Extract the (X, Y) coordinate from the center of the cell holding the provided text.  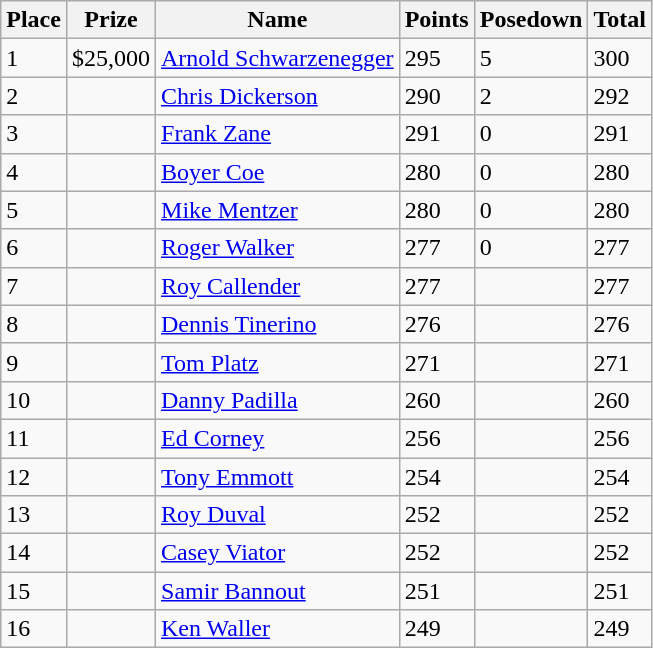
Place (34, 20)
Boyer Coe (278, 172)
8 (34, 324)
Dennis Tinerino (278, 324)
Roy Duval (278, 515)
$25,000 (110, 58)
Total (620, 20)
15 (34, 591)
Arnold Schwarzenegger (278, 58)
1 (34, 58)
16 (34, 629)
Ed Corney (278, 438)
11 (34, 438)
Tony Emmott (278, 477)
Posedown (531, 20)
Samir Bannout (278, 591)
6 (34, 248)
Frank Zane (278, 134)
Mike Mentzer (278, 210)
Tom Platz (278, 362)
Points (436, 20)
Ken Waller (278, 629)
9 (34, 362)
300 (620, 58)
12 (34, 477)
Roy Callender (278, 286)
Casey Viator (278, 553)
295 (436, 58)
Chris Dickerson (278, 96)
Prize (110, 20)
292 (620, 96)
10 (34, 400)
290 (436, 96)
Roger Walker (278, 248)
4 (34, 172)
Danny Padilla (278, 400)
7 (34, 286)
13 (34, 515)
3 (34, 134)
14 (34, 553)
Name (278, 20)
